Scan for the cell matching the given text and deliver its [X, Y] coordinate at center. 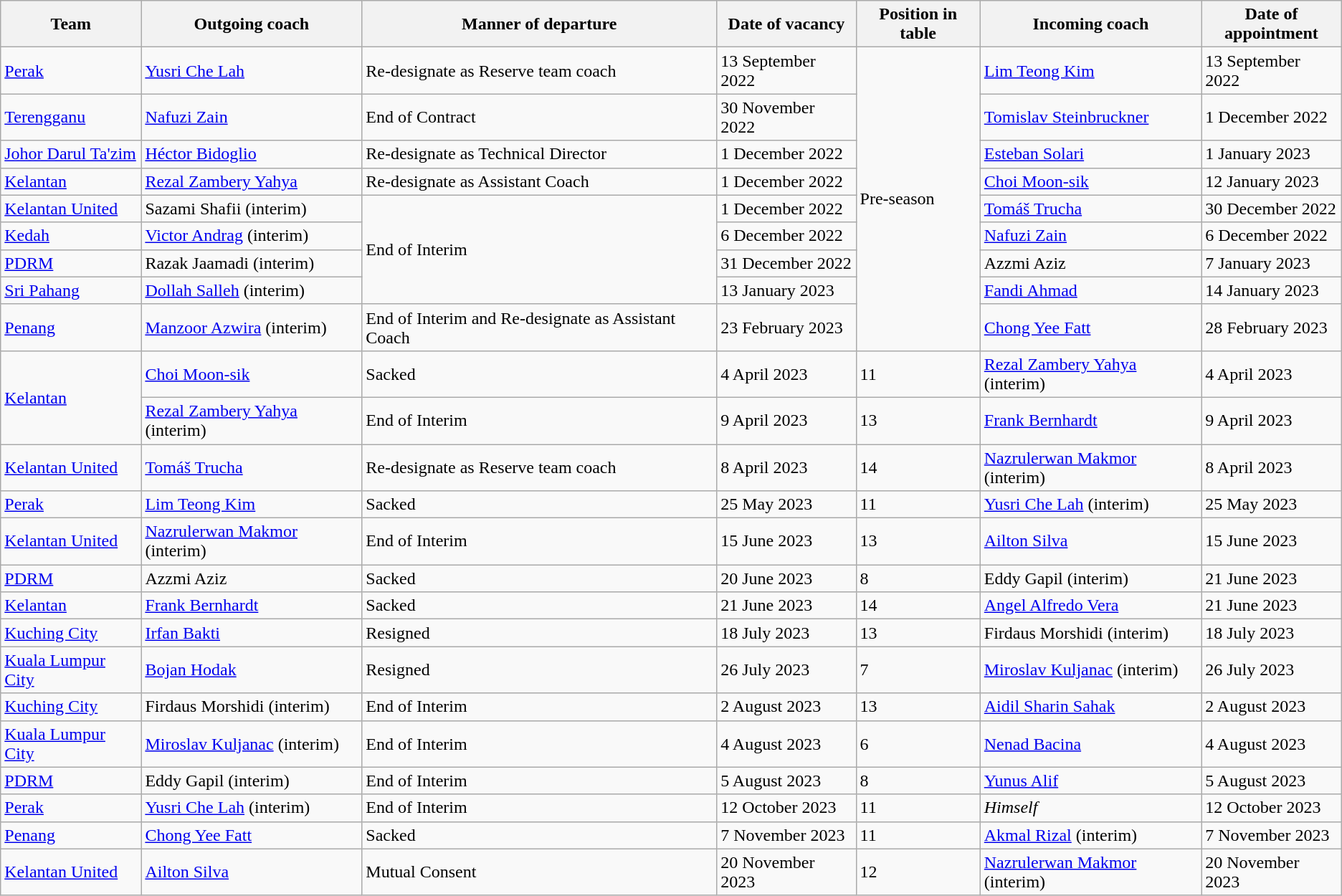
Bojan Hodak [252, 669]
1 January 2023 [1272, 154]
7 January 2023 [1272, 263]
23 February 2023 [786, 327]
Manzoor Azwira (interim) [252, 327]
Aidil Sharin Sahak [1090, 707]
Terengganu [71, 118]
Johor Darul Ta'zim [71, 154]
Victor Andrag (interim) [252, 236]
Himself [1090, 808]
Esteban Solari [1090, 154]
Fandi Ahmad [1090, 290]
End of Interim and Re-designate as Assistant Coach [539, 327]
Team [71, 24]
Kedah [71, 236]
28 February 2023 [1272, 327]
Sri Pahang [71, 290]
Rezal Zambery Yahya [252, 181]
31 December 2022 [786, 263]
Akmal Rizal (interim) [1090, 835]
Yunus Alif [1090, 781]
14 January 2023 [1272, 290]
7 [918, 669]
Incoming coach [1090, 24]
Angel Alfredo Vera [1090, 606]
Re-designate as Assistant Coach [539, 181]
Date of vacancy [786, 24]
30 December 2022 [1272, 209]
Sazami Shafii (interim) [252, 209]
Outgoing coach [252, 24]
Tomislav Steinbruckner [1090, 118]
Irfan Bakti [252, 633]
12 January 2023 [1272, 181]
Re-designate as Technical Director [539, 154]
Yusri Che Lah [252, 70]
End of Contract [539, 118]
Position in table [918, 24]
Razak Jaamadi (interim) [252, 263]
12 [918, 872]
Mutual Consent [539, 872]
20 June 2023 [786, 578]
Dollah Salleh (interim) [252, 290]
Héctor Bidoglio [252, 154]
Manner of departure [539, 24]
30 November 2022 [786, 118]
6 [918, 744]
Date ofappointment [1272, 24]
13 January 2023 [786, 290]
Pre-season [918, 199]
Nenad Bacina [1090, 744]
